Return the [x, y] coordinate for the center point of the cell that contains the specified text.  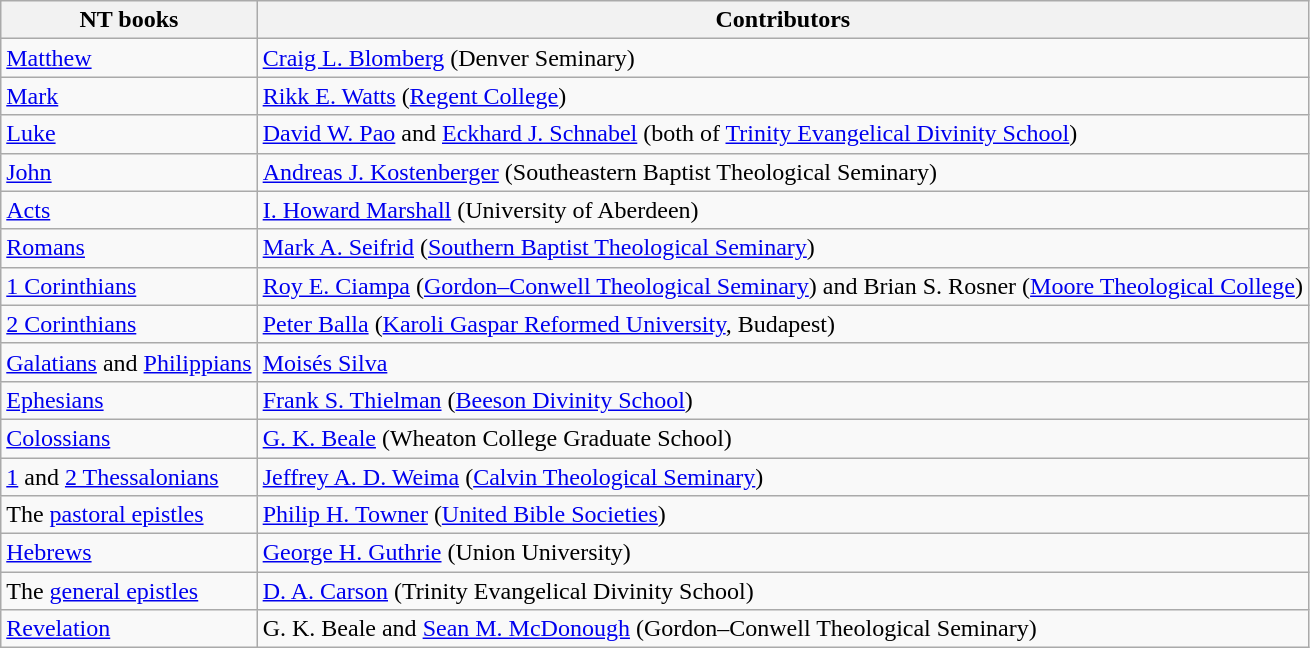
Roy E. Ciampa (Gordon–Conwell Theological Seminary) and Brian S. Rosner (Moore Theological College) [782, 286]
The general epistles [129, 591]
Rikk E. Watts (Regent College) [782, 96]
1 and 2 Thessalonians [129, 477]
Hebrews [129, 553]
The pastoral epistles [129, 515]
Craig L. Blomberg (Denver Seminary) [782, 58]
Mark [129, 96]
John [129, 172]
Colossians [129, 438]
George H. Guthrie (Union University) [782, 553]
Ephesians [129, 400]
Contributors [782, 20]
Mark A. Seifrid (Southern Baptist Theological Seminary) [782, 248]
Andreas J. Kostenberger (Southeastern Baptist Theological Seminary) [782, 172]
Luke [129, 134]
Galatians and Philippians [129, 362]
Matthew [129, 58]
Peter Balla (Karoli Gaspar Reformed University, Budapest) [782, 324]
2 Corinthians [129, 324]
I. Howard Marshall (University of Aberdeen) [782, 210]
Revelation [129, 629]
D. A. Carson (Trinity Evangelical Divinity School) [782, 591]
David W. Pao and Eckhard J. Schnabel (both of Trinity Evangelical Divinity School) [782, 134]
Moisés Silva [782, 362]
Philip H. Towner (United Bible Societies) [782, 515]
Romans [129, 248]
G. K. Beale (Wheaton College Graduate School) [782, 438]
Acts [129, 210]
NT books [129, 20]
Frank S. Thielman (Beeson Divinity School) [782, 400]
Jeffrey A. D. Weima (Calvin Theological Seminary) [782, 477]
G. K. Beale and Sean M. McDonough (Gordon–Conwell Theological Seminary) [782, 629]
1 Corinthians [129, 286]
